Detect which cell encompasses the target text, then output its (X, Y) center coordinate. 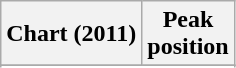
Chart (2011) (72, 34)
Peakposition (188, 34)
